For the text-containing cell, return its midpoint in (x, y) coordinate format. 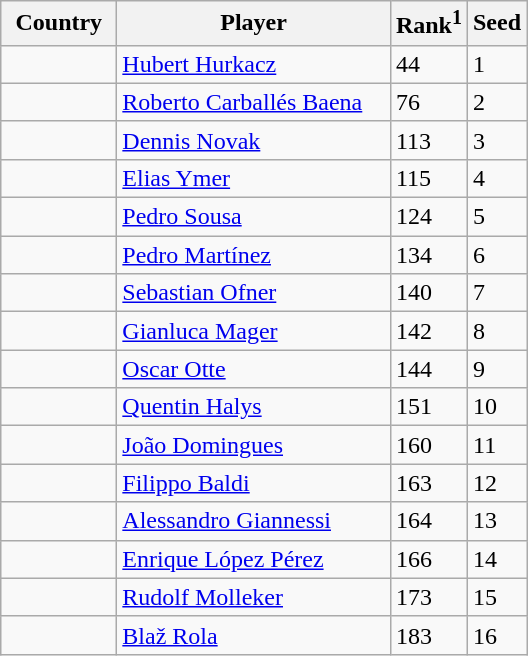
134 (428, 255)
1 (496, 64)
76 (428, 102)
140 (428, 293)
14 (496, 559)
Player (254, 24)
Dennis Novak (254, 140)
8 (496, 331)
44 (428, 64)
144 (428, 369)
183 (428, 635)
Blaž Rola (254, 635)
16 (496, 635)
João Domingues (254, 445)
Pedro Martínez (254, 255)
Rank1 (428, 24)
163 (428, 483)
4 (496, 178)
166 (428, 559)
7 (496, 293)
173 (428, 597)
12 (496, 483)
6 (496, 255)
Seed (496, 24)
Enrique López Pérez (254, 559)
Gianluca Mager (254, 331)
Oscar Otte (254, 369)
Sebastian Ofner (254, 293)
Elias Ymer (254, 178)
113 (428, 140)
3 (496, 140)
5 (496, 217)
124 (428, 217)
2 (496, 102)
10 (496, 407)
9 (496, 369)
Filippo Baldi (254, 483)
164 (428, 521)
Rudolf Molleker (254, 597)
Alessandro Giannessi (254, 521)
115 (428, 178)
15 (496, 597)
160 (428, 445)
142 (428, 331)
13 (496, 521)
Roberto Carballés Baena (254, 102)
11 (496, 445)
Hubert Hurkacz (254, 64)
Quentin Halys (254, 407)
Pedro Sousa (254, 217)
151 (428, 407)
Country (59, 24)
